Scan for the cell matching the given text and deliver its [x, y] coordinate at center. 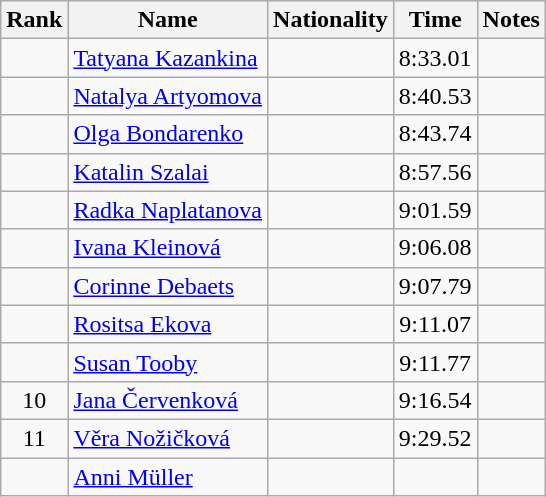
Nationality [331, 20]
9:11.77 [435, 362]
9:01.59 [435, 210]
8:40.53 [435, 96]
Katalin Szalai [168, 172]
Name [168, 20]
Olga Bondarenko [168, 134]
Jana Červenková [168, 400]
8:57.56 [435, 172]
Time [435, 20]
Ivana Kleinová [168, 248]
Corinne Debaets [168, 286]
Rank [34, 20]
Susan Tooby [168, 362]
11 [34, 438]
9:07.79 [435, 286]
Tatyana Kazankina [168, 58]
10 [34, 400]
9:16.54 [435, 400]
Věra Nožičková [168, 438]
Radka Naplatanova [168, 210]
Notes [511, 20]
Anni Müller [168, 477]
Rositsa Ekova [168, 324]
8:33.01 [435, 58]
9:06.08 [435, 248]
9:11.07 [435, 324]
Natalya Artyomova [168, 96]
8:43.74 [435, 134]
9:29.52 [435, 438]
